Extract the [X, Y] coordinate from the center of the cell holding the provided text.  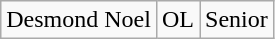
OL [178, 20]
Senior [237, 20]
Desmond Noel [79, 20]
